Pinpoint the cell where the given text exists, returning its (X, Y) midpoint coordinate. 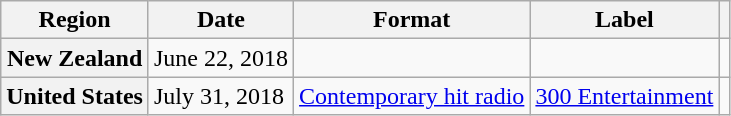
Contemporary hit radio (412, 96)
June 22, 2018 (220, 58)
July 31, 2018 (220, 96)
300 Entertainment (624, 96)
Label (624, 20)
Region (75, 20)
United States (75, 96)
New Zealand (75, 58)
Format (412, 20)
Date (220, 20)
